Return (x, y) of the center of cell containing provided text 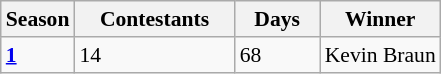
Winner (380, 19)
14 (154, 55)
Season (38, 19)
Contestants (154, 19)
68 (278, 55)
1 (38, 55)
Kevin Braun (380, 55)
Days (278, 19)
